Detect which cell encompasses the target text, then output its (x, y) center coordinate. 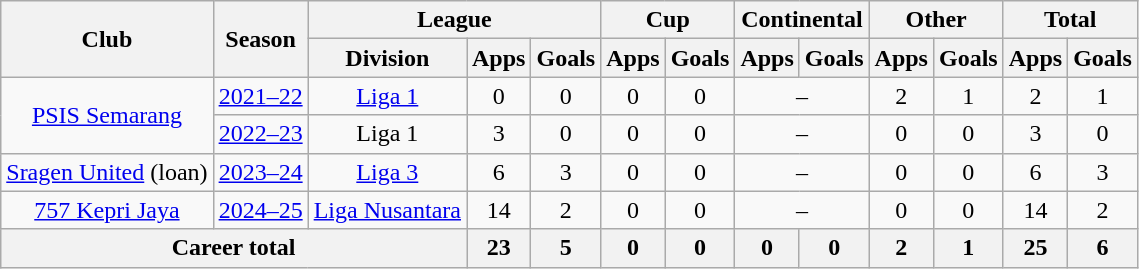
Career total (234, 248)
Division (387, 58)
PSIS Semarang (107, 115)
2023–24 (260, 172)
Club (107, 39)
Continental (802, 20)
Sragen United (loan) (107, 172)
Total (1070, 20)
757 Kepri Jaya (107, 210)
23 (498, 248)
Other (936, 20)
Liga 3 (387, 172)
2022–23 (260, 134)
2024–25 (260, 210)
League (454, 20)
Liga Nusantara (387, 210)
2021–22 (260, 96)
Cup (668, 20)
25 (1035, 248)
Season (260, 39)
5 (566, 248)
